Pinpoint the cell where the given text exists, returning its (x, y) midpoint coordinate. 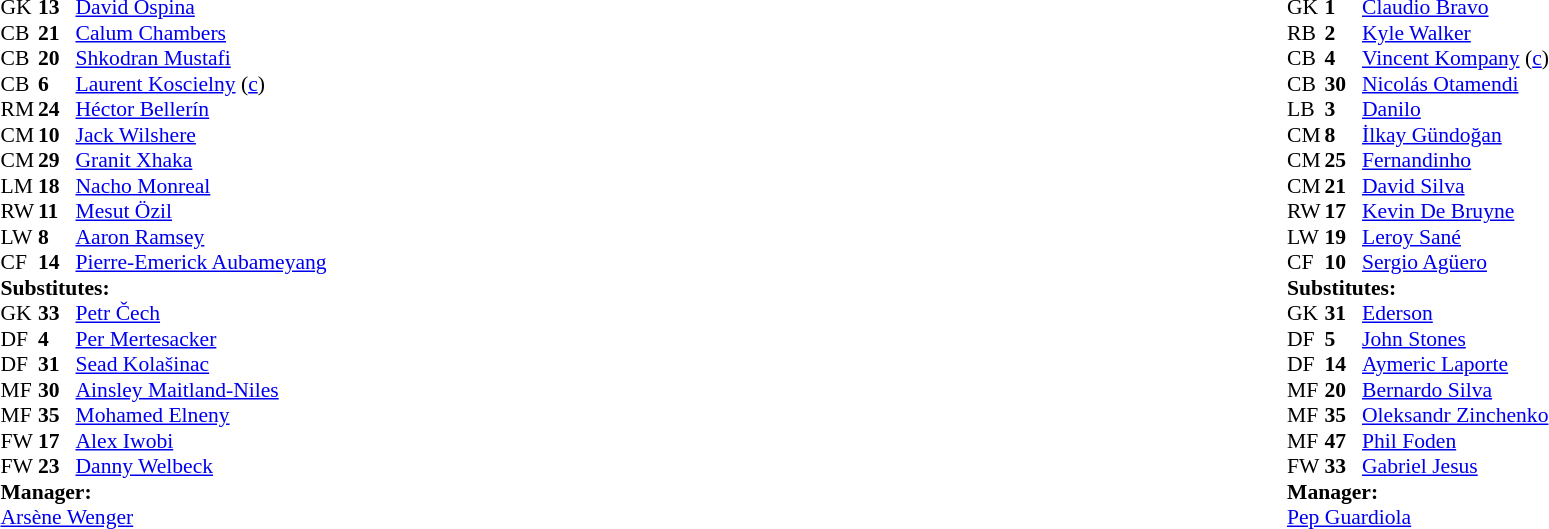
Sead Kolašinac (202, 365)
RB (1306, 33)
John Stones (1456, 339)
Calum Chambers (202, 33)
David Silva (1456, 186)
Mesut Özil (202, 211)
Danilo (1456, 109)
Bernardo Silva (1456, 390)
18 (57, 186)
Nicolás Otamendi (1456, 84)
Ederson (1456, 313)
Kyle Walker (1456, 33)
Phil Foden (1456, 441)
Leroy Sané (1456, 237)
Per Mertesacker (202, 339)
Ainsley Maitland-Niles (202, 390)
Alex Iwobi (202, 441)
6 (57, 84)
Pierre-Emerick Aubameyang (202, 263)
Sergio Agüero (1456, 263)
24 (57, 109)
25 (1344, 161)
Mohamed Elneny (202, 415)
Laurent Koscielny (c) (202, 84)
Fernandinho (1456, 161)
Aaron Ramsey (202, 237)
Gabriel Jesus (1456, 467)
LM (19, 186)
47 (1344, 441)
İlkay Gündoğan (1456, 135)
Nacho Monreal (202, 186)
Kevin De Bruyne (1456, 211)
3 (1344, 109)
Oleksandr Zinchenko (1456, 415)
Aymeric Laporte (1456, 365)
Petr Čech (202, 313)
Jack Wilshere (202, 135)
RM (19, 109)
LB (1306, 109)
29 (57, 161)
Vincent Kompany (c) (1456, 59)
19 (1344, 237)
5 (1344, 339)
Héctor Bellerín (202, 109)
Danny Welbeck (202, 467)
Shkodran Mustafi (202, 59)
11 (57, 211)
2 (1344, 33)
23 (57, 467)
Granit Xhaka (202, 161)
